Scan for the cell matching the given text and deliver its (x, y) coordinate at center. 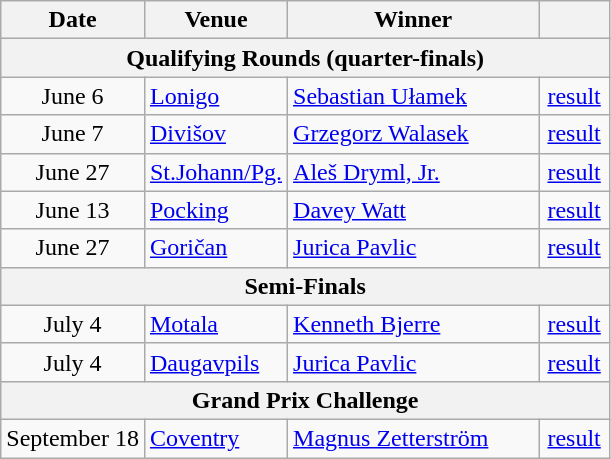
Lonigo (216, 96)
Motala (216, 324)
Aleš Dryml, Jr. (414, 172)
Winner (414, 20)
St.Johann/Pg. (216, 172)
Pocking (216, 210)
June 13 (73, 210)
Venue (216, 20)
Qualifying Rounds (quarter-finals) (306, 58)
Grzegorz Walasek (414, 134)
Grand Prix Challenge (306, 400)
Magnus Zetterström (414, 438)
June 7 (73, 134)
Date (73, 20)
Sebastian Ułamek (414, 96)
Davey Watt (414, 210)
Semi-Finals (306, 286)
Goričan (216, 248)
Divišov (216, 134)
September 18 (73, 438)
Daugavpils (216, 362)
Coventry (216, 438)
Kenneth Bjerre (414, 324)
June 6 (73, 96)
